Identify which cell holds the provided text, then report its [X, Y] central coordinate. 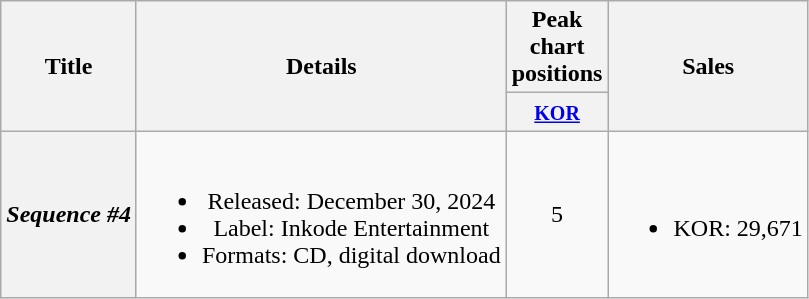
Details [321, 66]
KOR: 29,671 [708, 214]
Sequence #4 [69, 214]
5 [557, 214]
KOR [557, 112]
Peak chart positions [557, 47]
Title [69, 66]
Sales [708, 66]
Released: December 30, 2024Label: Inkode EntertainmentFormats: CD, digital download [321, 214]
